Capture the cell that displays the provided text and extract its [x, y] central coordinate. 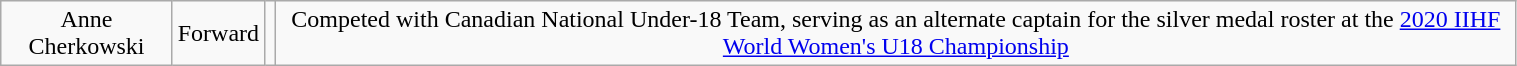
Forward [218, 34]
Anne Cherkowski [86, 34]
